Scan for the cell matching the given text and deliver its (x, y) coordinate at center. 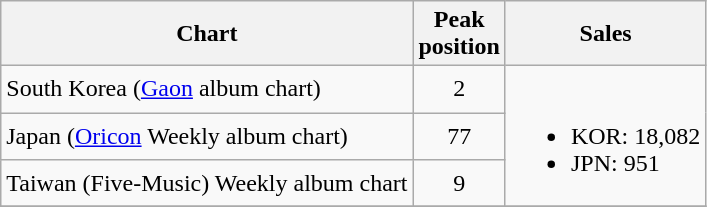
77 (459, 136)
KOR: 18,082JPN: 951 (605, 136)
Taiwan (Five-Music) Weekly album chart (207, 182)
Sales (605, 34)
Japan (Oricon Weekly album chart) (207, 136)
9 (459, 182)
Peakposition (459, 34)
Chart (207, 34)
2 (459, 90)
South Korea (Gaon album chart) (207, 90)
